Extract the [X, Y] coordinate from the center of the cell holding the provided text.  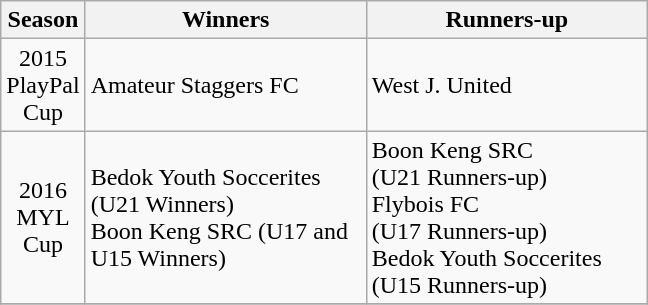
Winners [226, 20]
Amateur Staggers FC [226, 85]
2015 PlayPal Cup [43, 85]
Bedok Youth Soccerites (U21 Winners) Boon Keng SRC (U17 and U15 Winners) [226, 218]
Season [43, 20]
Boon Keng SRC (U21 Runners-up) Flybois FC (U17 Runners-up) Bedok Youth Soccerites (U15 Runners-up) [506, 218]
Runners-up [506, 20]
West J. United [506, 85]
2016 MYL Cup [43, 218]
